Locate the cell with the specified text and output its (x, y) center coordinate. 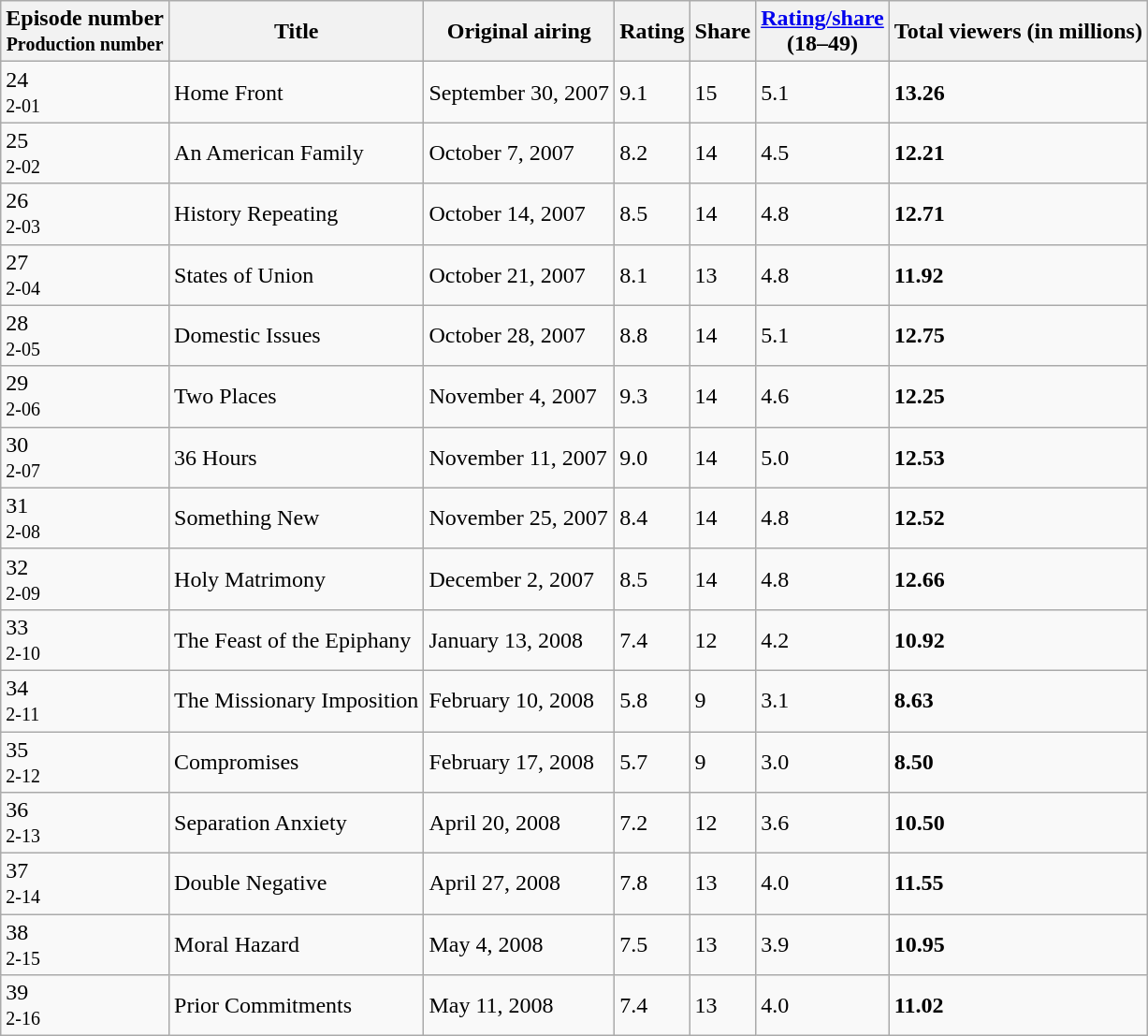
April 27, 2008 (519, 883)
November 25, 2007 (519, 518)
October 7, 2007 (519, 153)
8.4 (652, 518)
292-06 (85, 397)
10.95 (1018, 945)
Moral Hazard (297, 945)
5.8 (652, 700)
8.50 (1018, 762)
7.5 (652, 945)
12.71 (1018, 213)
Prior Commitments (297, 1005)
Domestic Issues (297, 335)
Two Places (297, 397)
4.6 (823, 397)
3.9 (823, 945)
3.6 (823, 824)
252-02 (85, 153)
372-14 (85, 883)
Original airing (519, 32)
8.1 (652, 275)
May 4, 2008 (519, 945)
5.7 (652, 762)
392-16 (85, 1005)
12.52 (1018, 518)
December 2, 2007 (519, 578)
4.5 (823, 153)
282-05 (85, 335)
November 11, 2007 (519, 457)
Compromises (297, 762)
262-03 (85, 213)
362-13 (85, 824)
352-12 (85, 762)
Title (297, 32)
Rating (652, 32)
7.8 (652, 883)
October 28, 2007 (519, 335)
9.0 (652, 457)
Rating/share(18–49) (823, 32)
10.50 (1018, 824)
February 10, 2008 (519, 700)
242-01 (85, 92)
12.21 (1018, 153)
January 13, 2008 (519, 640)
3.0 (823, 762)
4.2 (823, 640)
36 Hours (297, 457)
13.26 (1018, 92)
11.55 (1018, 883)
3.1 (823, 700)
11.02 (1018, 1005)
October 14, 2007 (519, 213)
332-10 (85, 640)
12.75 (1018, 335)
9.1 (652, 92)
10.92 (1018, 640)
The Feast of the Epiphany (297, 640)
Separation Anxiety (297, 824)
February 17, 2008 (519, 762)
An American Family (297, 153)
382-15 (85, 945)
Holy Matrimony (297, 578)
Double Negative (297, 883)
Home Front (297, 92)
8.63 (1018, 700)
The Missionary Imposition (297, 700)
312-08 (85, 518)
9.3 (652, 397)
5.0 (823, 457)
342-11 (85, 700)
Total viewers (in millions) (1018, 32)
September 30, 2007 (519, 92)
302-07 (85, 457)
8.8 (652, 335)
322-09 (85, 578)
12.66 (1018, 578)
November 4, 2007 (519, 397)
12.25 (1018, 397)
11.92 (1018, 275)
Something New (297, 518)
April 20, 2008 (519, 824)
Episode numberProduction number (85, 32)
States of Union (297, 275)
8.2 (652, 153)
October 21, 2007 (519, 275)
Share (722, 32)
272-04 (85, 275)
7.2 (652, 824)
12.53 (1018, 457)
May 11, 2008 (519, 1005)
15 (722, 92)
History Repeating (297, 213)
